Return [x, y] of the center of cell containing provided text 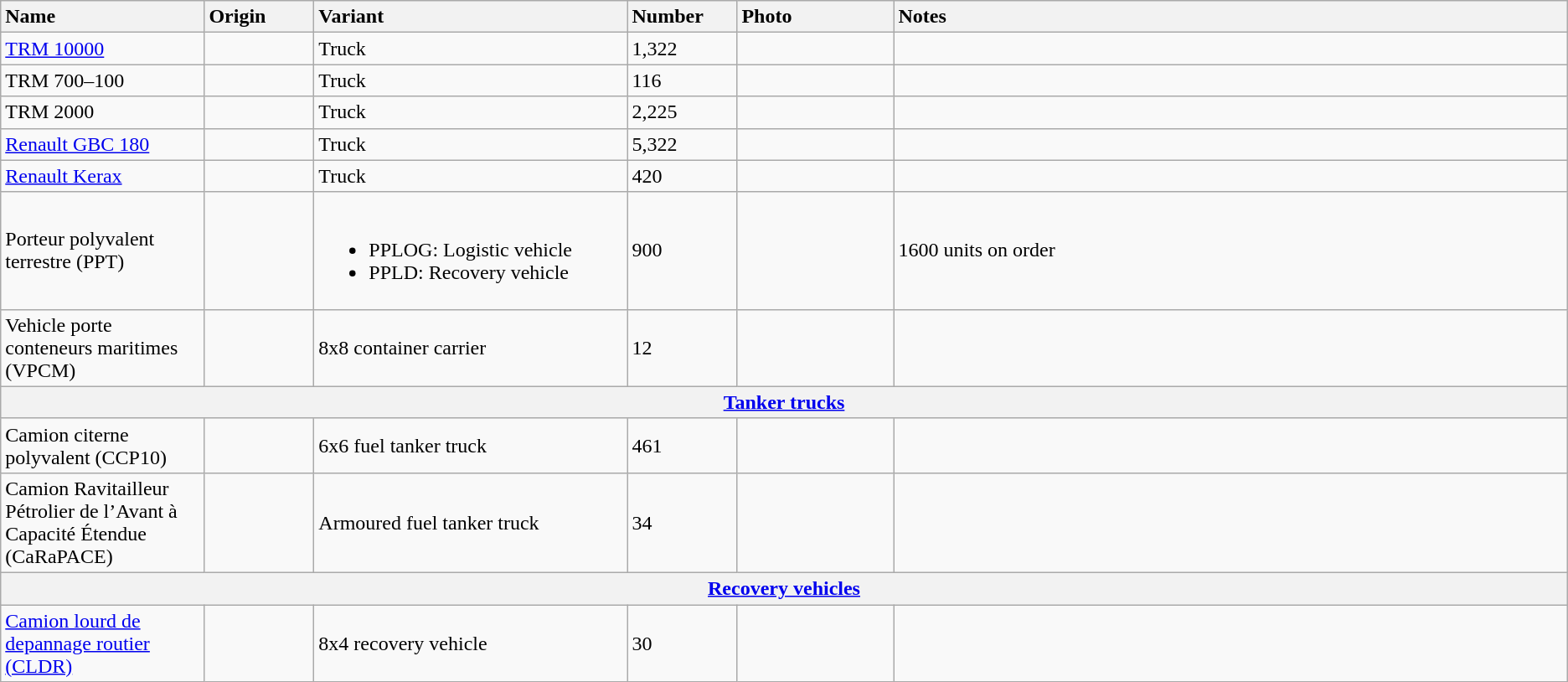
Camion lourd de depannage routier (CLDR) [102, 643]
Camion citerne polyvalent (CCP10) [102, 446]
Variant [471, 17]
Name [102, 17]
Vehicle porte conteneurs maritimes (VPCM) [102, 348]
6x6 fuel tanker truck [471, 446]
TRM 700–100 [102, 80]
Notes [1230, 17]
TRM 10000 [102, 49]
30 [682, 643]
12 [682, 348]
Number [682, 17]
2,225 [682, 112]
Origin [260, 17]
420 [682, 176]
Tanker trucks [784, 402]
Camion Ravitailleur Pétrolier de l’Avant à Capacité Étendue (CaRaPACE) [102, 523]
Porteur polyvalent terrestre (PPT) [102, 251]
1600 units on order [1230, 251]
Renault GBC 180 [102, 144]
8x8 container carrier [471, 348]
PPLOG: Logistic vehiclePPLD: Recovery vehicle [471, 251]
Photo [816, 17]
TRM 2000 [102, 112]
Recovery vehicles [784, 588]
Renault Kerax [102, 176]
5,322 [682, 144]
461 [682, 446]
Armoured fuel tanker truck [471, 523]
1,322 [682, 49]
116 [682, 80]
900 [682, 251]
34 [682, 523]
8x4 recovery vehicle [471, 643]
